Identify which cell holds the provided text, then report its (X, Y) central coordinate. 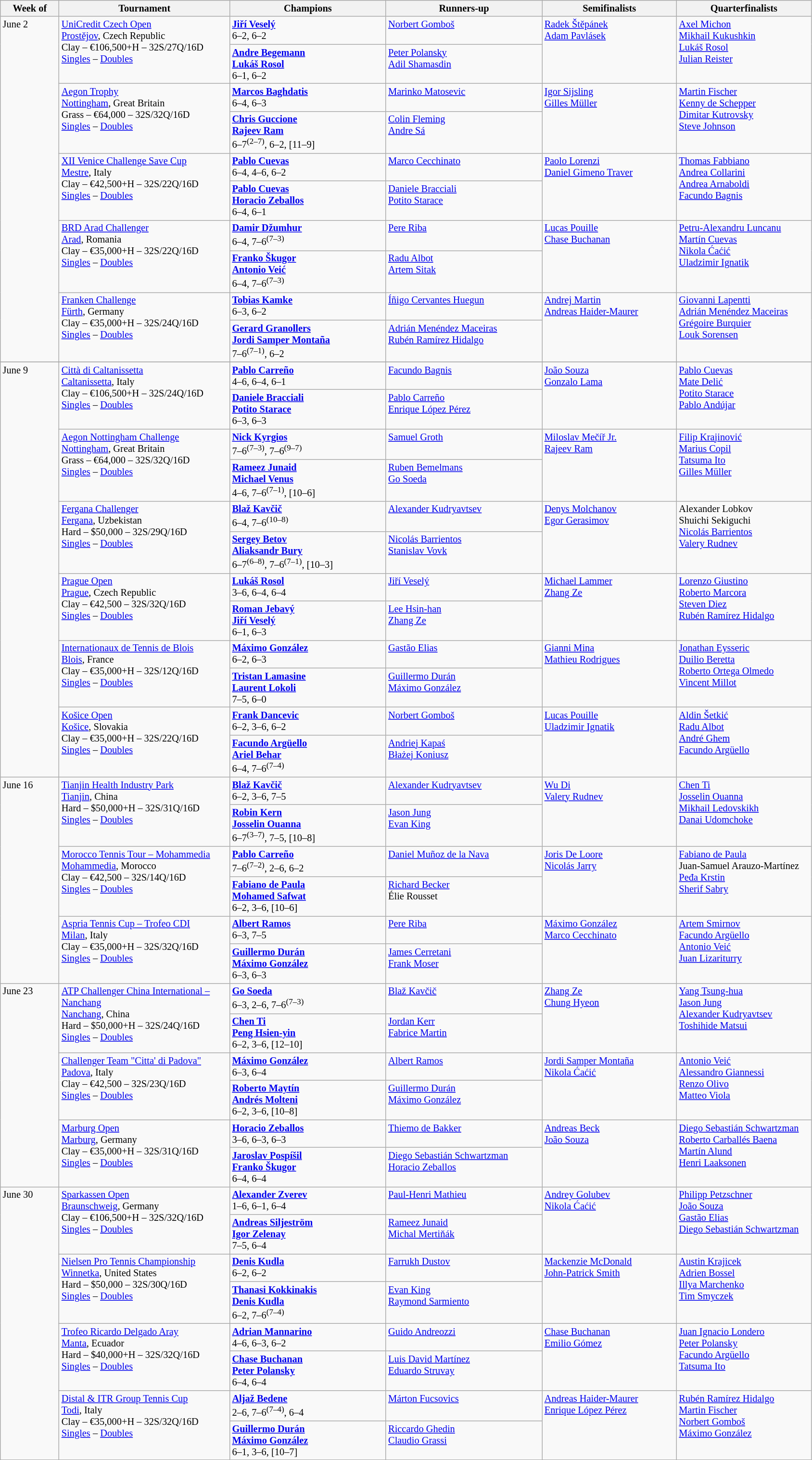
Daniel Muñoz de la Nava (464, 861)
Paolo Lorenzi Daniel Gimeno Traver (609, 187)
Chris Guccione Rajeev Ram6–7(2–7), 6–2, [11–9] (308, 132)
Morocco Tennis Tour – MohammediaMohammedia, MoroccoClay – €42,500 – 32S/14Q/16D Singles – Doubles (144, 882)
Runners-up (464, 8)
Internationaux de Tennis de BloisBlois, FranceClay – €35,000+H – 32S/12Q/16D Singles – Doubles (144, 674)
June 30 (30, 1323)
Petru-Alexandru Luncanu Martín Cuevas Nikola Ćaćić Uladzimir Ignatik (744, 256)
Riccardo Ghedin Claudio Grassi (464, 1440)
Rameez Junaid Michal Mertiňák (464, 1234)
Evan King Raymond Sarmiento (464, 1302)
Pablo Cuevas Mate Delić Potito Starace Pablo Andújar (744, 396)
Radu Albot Artem Sitak (464, 271)
Roberto Maytín Andrés Molteni6–2, 3–6, [10–8] (308, 1100)
Thiemo de Bakker (464, 1134)
Márton Fucsovics (464, 1405)
Denys Molchanov Egor Gerasimov (609, 537)
Mackenzie McDonald John-Patrick Smith (609, 1289)
Città di CaltanissettaCaltanissetta, ItalyClay – €106,500+H – 32S/24Q/16D Singles – Doubles (144, 396)
Yang Tsung-hua Jason Jung Alexander Kudryavtsev Toshihide Matsui (744, 1018)
Ruben Bemelmans Go Soeda (464, 480)
Máximo González6–3, 6–4 (308, 1066)
Quarterfinalists (744, 8)
Luis David Martínez Eduardo Struvay (464, 1370)
Pablo Carreño Enrique López Pérez (464, 409)
João Souza Gonzalo Lama (609, 396)
Antonio Veić Alessandro Giannessi Renzo Olivo Matteo Viola (744, 1086)
Blaž Kavčič (464, 998)
Fergana ChallengerFergana, UzbekistanHard – $50,000 – 32S/29Q/16D Singles – Doubles (144, 537)
Week of (30, 8)
Michael Lammer Zhang Ze (609, 606)
Lee Hsin-han Zhang Ze (464, 621)
Daniele Bracciali Potito Starace (464, 201)
Košice OpenKošice, SlovakiaClay – €35,000+H – 32S/22Q/16D Singles – Doubles (144, 742)
Chase Buchanan Emilio Gómez (609, 1357)
Andre Begemann Lukáš Rosol6–1, 6–2 (308, 64)
Axel Michon Mikhail Kukushkin Lukáš Rosol Julian Reister (744, 50)
Giovanni Lapentti Adrián Menéndez Maceiras Grégoire Burquier Louk Sorensen (744, 327)
Martin Fischer Kenny de Schepper Dimitar Kutrovsky Steve Johnson (744, 118)
ATP Challenger China International – NanchangNanchang, ChinaHard – $50,000+H – 32S/24Q/16D Singles – Doubles (144, 1018)
Wu Di Valery Rudnev (609, 811)
June 2 (30, 189)
Horacio Zeballos3–6, 6–3, 6–3 (308, 1134)
Marcos Baghdatis6–4, 6–3 (308, 97)
Thomas Fabbiano Andrea Collarini Andrea Arnaboldi Facundo Bagnis (744, 187)
Richard Becker Élie Rousset (464, 896)
Nielsen Pro Tennis ChampionshipWinnetka, United StatesHard – $50,000 – 32S/30Q/16D Singles – Doubles (144, 1289)
Pablo Cuevas Horacio Zeballos 6–4, 6–1 (308, 201)
Joris De Loore Nicolás Jarry (609, 882)
Diego Sebastián Schwartzman Horacio Zeballos (464, 1167)
Paul-Henri Mathieu (464, 1201)
Fabiano de Paula Juan-Samuel Arauzo-Martínez Peđa Krstin Sherif Sabry (744, 882)
UniCredit Czech OpenProstějov, Czech RepublicClay – €106,500+H – 32S/27Q/16D Singles – Doubles (144, 50)
Albert Ramos (464, 1066)
Chase Buchanan Peter Polansky6–4, 6–4 (308, 1370)
Tournament (144, 8)
Denis Kudla6–2, 6–2 (308, 1268)
Marco Cecchinato (464, 167)
Blaž Kavčič6–2, 3–6, 7–5 (308, 791)
Zhang Ze Chung Hyeon (609, 1018)
Lucas Pouille Uladzimir Ignatik (609, 742)
Aegon TrophyNottingham, Great BritainGrass – €64,000 – 32S/32Q/16D Singles – Doubles (144, 118)
Jordan Kerr Fabrice Martin (464, 1033)
Franko Škugor Antonio Veić6–4, 7–6(7–3) (308, 271)
Lukáš Rosol3–6, 6–4, 6–4 (308, 587)
Radek Štěpánek Adam Pavlásek (609, 50)
Guillermo Durán Máximo González6–1, 3–6, [10–7] (308, 1440)
Philipp Petzschner João Souza Gastão Elias Diego Sebastián Schwartzman (744, 1220)
Alexander Lobkov Shuichi Sekiguchi Nicolás Barrientos Valery Rudnev (744, 537)
James Cerretani Frank Moser (464, 963)
Guido Andreozzi (464, 1337)
Jaroslav Pospíšil Franko Škugor6–4, 6–4 (308, 1167)
Rameez Junaid Michael Venus4–6, 7–6(7–1), [10–6] (308, 480)
Igor Sijsling Gilles Müller (609, 118)
Sergey Betov Aliaksandr Bury6–7(6–8), 7–6(7–1), [10–3] (308, 552)
Andrey Golubev Nikola Ćaćić (609, 1220)
Andreas Beck João Souza (609, 1153)
Máximo González Marco Cecchinato (609, 949)
Prague OpenPrague, Czech RepublicClay – €42,500 – 32S/32Q/16D Singles – Doubles (144, 606)
Jonathan Eysseric Duilio Beretta Roberto Ortega Olmedo Vincent Millot (744, 674)
Máximo González6–2, 6–3 (308, 654)
Distal & ITR Group Tennis Cup Todi, Italy Clay – €35,000+H – 32S/32Q/16D Singles – Doubles (144, 1425)
Íñigo Cervantes Huegun (464, 306)
Gerard Granollers Jordi Samper Montaña 7–6(7–1), 6–2 (308, 341)
Daniele Bracciali Potito Starace6–3, 6–3 (308, 409)
June 16 (30, 880)
Albert Ramos6–3, 7–5 (308, 930)
Aspria Tennis Cup – Trofeo CDIMilan, ItalyClay – €35,000+H – 32S/32Q/16D Singles – Doubles (144, 949)
Nick Kyrgios7–6(7–3), 7–6(9–7) (308, 444)
Fabiano de Paula Mohamed Safwat6–2, 3–6, [10–6] (308, 896)
Tobias Kamke6–3, 6–2 (308, 306)
Pablo Carreño4–6, 6–4, 6–1 (308, 376)
Marinko Matosevic (464, 97)
Rubén Ramírez Hidalgo Martin Fischer Norbert Gomboš Máximo González (744, 1425)
Lucas Pouille Chase Buchanan (609, 256)
June 23 (30, 1085)
Diego Sebastián Schwartzman Roberto Carballés Baena Martín Alund Henri Laaksonen (744, 1153)
Andrej Martin Andreas Haider-Maurer (609, 327)
Pablo Carreño7–6(7–2), 2–6, 6–2 (308, 861)
Miloslav Mečíř Jr. Rajeev Ram (609, 465)
Sparkassen OpenBraunschweig, GermanyClay – €106,500+H – 32S/32Q/16D Singles – Doubles (144, 1220)
Chen Ti Peng Hsien-yin6–2, 3–6, [12–10] (308, 1033)
Facundo Argüello Ariel Behar6–4, 7–6(7–4) (308, 756)
Roman Jebavý Jiří Veselý6–1, 6–3 (308, 621)
Alexander Zverev1–6, 6–1, 6–4 (308, 1201)
Adrian Mannarino4–6, 6–3, 6–2 (308, 1337)
Tristan Lamasine Laurent Lokoli7–5, 6–0 (308, 688)
Artem Smirnov Facundo Argüello Antonio Veić Juan Lizariturry (744, 949)
Robin Kern Josselin Ouanna6–7(3–7), 7–5, [10–8] (308, 826)
Andriej Kapaś Błażej Koniusz (464, 756)
Aljaž Bedene2–6, 7–6(7–4), 6–4 (308, 1405)
Franken ChallengeFürth, GermanyClay – €35,000+H – 32S/24Q/16D Singles – Doubles (144, 327)
Samuel Groth (464, 444)
Colin Fleming Andre Sá (464, 132)
Chen Ti Josselin Ouanna Mikhail Ledovskikh Danai Udomchoke (744, 811)
Jiří Veselý (464, 587)
Frank Dancevic6–2, 3–6, 6–2 (308, 721)
Blaž Kavčič6–4, 7–6(10–8) (308, 516)
Gastão Elias (464, 654)
Trofeo Ricardo Delgado ArayManta, EcuadorHard – $40,000+H – 32S/32Q/16D Singles – Doubles (144, 1357)
Champions (308, 8)
Challenger Team "Citta' di Padova"Padova, ItalyClay – €42,500 – 32S/23Q/16D Singles – Doubles (144, 1086)
BRD Arad ChallengerArad, RomaniaClay – €35,000+H – 32S/22Q/16D Singles – Doubles (144, 256)
Aegon Nottingham ChallengeNottingham, Great BritainGrass – €64,000 – 32S/32Q/16D Singles – Doubles (144, 465)
Thanasi Kokkinakis Denis Kudla6–2, 7–6(7–4) (308, 1302)
Semifinalists (609, 8)
XII Venice Challenge Save CupMestre, ItalyClay – €42,500+H – 32S/22Q/16D Singles – Doubles (144, 187)
Jordi Samper Montaña Nikola Ćaćić (609, 1086)
Aldin Šetkić Radu Albot André Ghem Facundo Argüello (744, 742)
June 9 (30, 569)
Andreas Siljeström Igor Zelenay7–5, 6–4 (308, 1234)
Lorenzo Giustino Roberto Marcora Steven Diez Rubén Ramírez Hidalgo (744, 606)
Austin Krajicek Adrien Bossel Illya Marchenko Tim Smyczek (744, 1289)
Farrukh Dustov (464, 1268)
Damir Džumhur6–4, 7–6(7–3) (308, 235)
Pablo Cuevas6–4, 4–6, 6–2 (308, 167)
Facundo Bagnis (464, 376)
Gianni Mina Mathieu Rodrigues (609, 674)
Guillermo Durán Máximo González6–3, 6–3 (308, 963)
Juan Ignacio Londero Peter Polansky Facundo Argüello Tatsuma Ito (744, 1357)
Marburg Open Marburg, Germany Clay – €35,000+H – 32S/31Q/16D Singles – Doubles (144, 1153)
Adrián Menéndez Maceiras Rubén Ramírez Hidalgo (464, 341)
Peter Polansky Adil Shamasdin (464, 64)
Filip Krajinović Marius Copil Tatsuma Ito Gilles Müller (744, 465)
Tianjin Health Industry ParkTianjin, ChinaHard – $50,000+H – 32S/31Q/16D Singles – Doubles (144, 811)
Nicolás Barrientos Stanislav Vovk (464, 552)
Andreas Haider-Maurer Enrique López Pérez (609, 1425)
Go Soeda6–3, 2–6, 7–6(7–3) (308, 998)
Jiří Veselý6–2, 6–2 (308, 30)
Jason Jung Evan King (464, 826)
